Locate the cell with the specified text and output its (x, y) center coordinate. 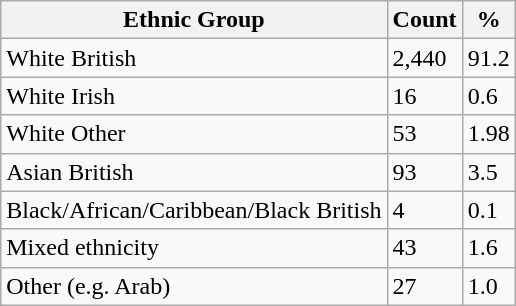
Other (e.g. Arab) (194, 286)
1.0 (488, 286)
White Other (194, 134)
Black/African/Caribbean/Black British (194, 210)
% (488, 20)
4 (424, 210)
53 (424, 134)
0.6 (488, 96)
Count (424, 20)
0.1 (488, 210)
Mixed ethnicity (194, 248)
White Irish (194, 96)
93 (424, 172)
White British (194, 58)
1.98 (488, 134)
Ethnic Group (194, 20)
Asian British (194, 172)
91.2 (488, 58)
1.6 (488, 248)
3.5 (488, 172)
27 (424, 286)
2,440 (424, 58)
43 (424, 248)
16 (424, 96)
